Identify which cell holds the provided text, then report its (x, y) central coordinate. 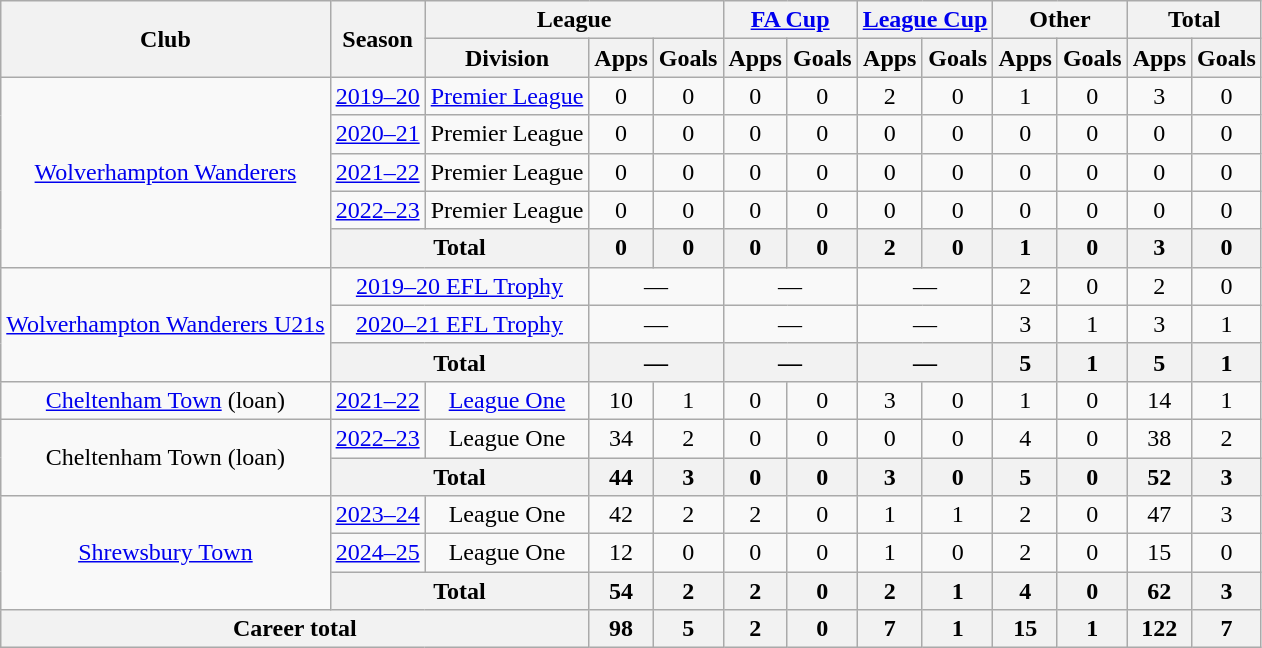
98 (621, 629)
14 (1159, 400)
2019–20 (378, 96)
10 (621, 400)
2020–21 (378, 134)
2020–21 EFL Trophy (460, 324)
FA Cup (790, 20)
2019–20 EFL Trophy (460, 286)
League Cup (925, 20)
47 (1159, 515)
34 (621, 438)
Career total (295, 629)
52 (1159, 477)
42 (621, 515)
League (574, 20)
2024–25 (378, 553)
Shrewsbury Town (166, 553)
Club (166, 39)
54 (621, 591)
2023–24 (378, 515)
Wolverhampton Wanderers (166, 172)
62 (1159, 591)
Wolverhampton Wanderers U21s (166, 324)
44 (621, 477)
Division (507, 58)
Other (1060, 20)
Season (378, 39)
122 (1159, 629)
38 (1159, 438)
12 (621, 553)
